From the cell containing the given text, extract its center point as (X, Y) coordinate. 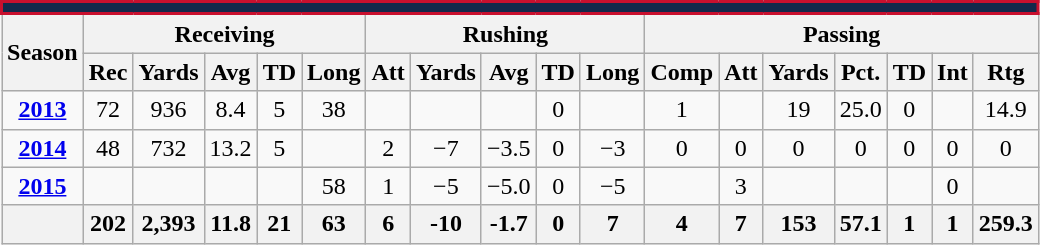
Rec (108, 72)
2013 (43, 110)
732 (168, 148)
Season (43, 52)
−3 (612, 148)
-1.7 (508, 224)
Pct. (860, 72)
2014 (43, 148)
202 (108, 224)
−3.5 (508, 148)
Comp (682, 72)
2015 (43, 186)
153 (798, 224)
25.0 (860, 110)
8.4 (230, 110)
Receiving (224, 34)
Passing (842, 34)
13.2 (230, 148)
58 (334, 186)
-10 (446, 224)
259.3 (1006, 224)
3 (741, 186)
2 (388, 148)
19 (798, 110)
4 (682, 224)
63 (334, 224)
6 (388, 224)
Rushing (506, 34)
936 (168, 110)
Rtg (1006, 72)
72 (108, 110)
−7 (446, 148)
21 (279, 224)
11.8 (230, 224)
38 (334, 110)
−5.0 (508, 186)
57.1 (860, 224)
48 (108, 148)
Int (953, 72)
2,393 (168, 224)
14.9 (1006, 110)
